Detect which cell encompasses the target text, then output its (X, Y) center coordinate. 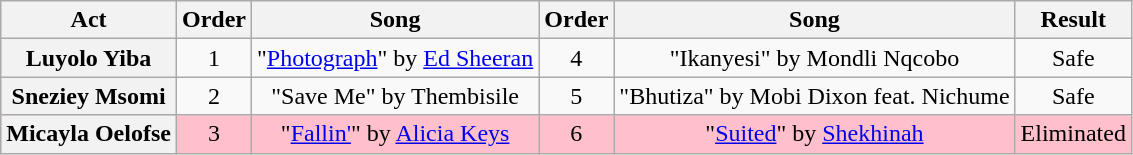
"Fallin'" by Alicia Keys (394, 134)
Luyolo Yiba (89, 58)
Eliminated (1073, 134)
"Ikanyesi" by Mondli Nqcobo (814, 58)
6 (576, 134)
5 (576, 96)
"Photograph" by Ed Sheeran (394, 58)
Micayla Oelofse (89, 134)
"Bhutiza" by Mobi Dixon feat. Nichume (814, 96)
Act (89, 20)
Sneziey Msomi (89, 96)
Result (1073, 20)
1 (214, 58)
2 (214, 96)
3 (214, 134)
"Suited" by Shekhinah (814, 134)
4 (576, 58)
"Save Me" by Thembisile (394, 96)
